Return the (X, Y) coordinate for the center point of the cell that contains the specified text.  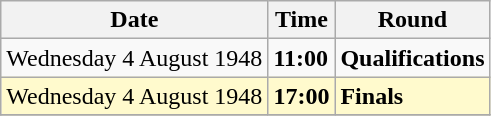
Qualifications (412, 58)
Round (412, 20)
Date (134, 20)
Finals (412, 96)
17:00 (302, 96)
11:00 (302, 58)
Time (302, 20)
